Return (X, Y) of the center of cell containing provided text 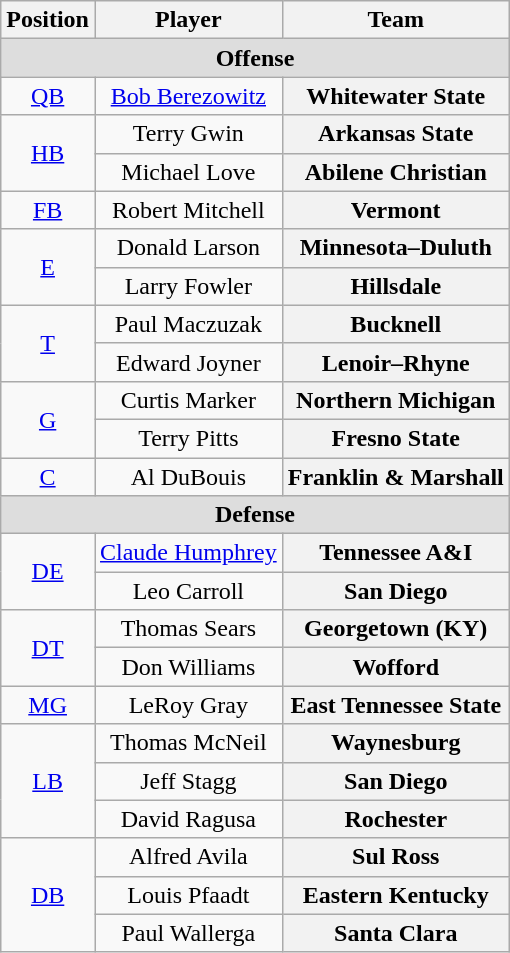
Claude Humphrey (188, 553)
Don Williams (188, 667)
Position (48, 20)
Georgetown (KY) (396, 629)
Franklin & Marshall (396, 477)
T (48, 343)
Thomas McNeil (188, 743)
Edward Joyner (188, 362)
Minnesota–Duluth (396, 248)
David Ragusa (188, 819)
Tennessee A&I (396, 553)
DB (48, 895)
Waynesburg (396, 743)
Jeff Stagg (188, 781)
Terry Pitts (188, 438)
Bucknell (396, 324)
Northern Michigan (396, 400)
Santa Clara (396, 933)
Vermont (396, 210)
LeRoy Gray (188, 705)
C (48, 477)
Arkansas State (396, 134)
Abilene Christian (396, 172)
MG (48, 705)
Robert Mitchell (188, 210)
DE (48, 572)
Al DuBouis (188, 477)
Sul Ross (396, 857)
Alfred Avila (188, 857)
Michael Love (188, 172)
E (48, 267)
Curtis Marker (188, 400)
Larry Fowler (188, 286)
East Tennessee State (396, 705)
Wofford (396, 667)
Fresno State (396, 438)
Bob Berezowitz (188, 96)
Hillsdale (396, 286)
LB (48, 781)
Rochester (396, 819)
Paul Wallerga (188, 933)
Leo Carroll (188, 591)
Thomas Sears (188, 629)
FB (48, 210)
Team (396, 20)
Player (188, 20)
Donald Larson (188, 248)
DT (48, 648)
Offense (256, 58)
G (48, 419)
Eastern Kentucky (396, 895)
Whitewater State (396, 96)
Lenoir–Rhyne (396, 362)
QB (48, 96)
Paul Maczuzak (188, 324)
Terry Gwin (188, 134)
HB (48, 153)
Louis Pfaadt (188, 895)
Defense (256, 515)
